Find where the given text appears and provide that cell's center as (X, Y) coordinate. 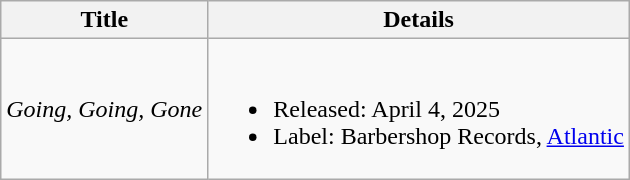
Released: April 4, 2025Label: Barbershop Records, Atlantic (419, 109)
Title (104, 20)
Going, Going, Gone (104, 109)
Details (419, 20)
